Provide the (x, y) coordinate of the cell's center where the given text is located.  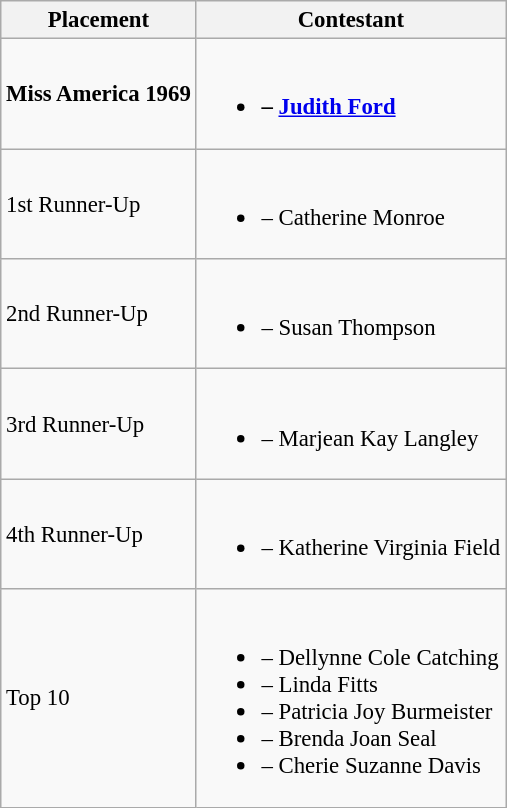
Top 10 (98, 698)
Placement (98, 20)
– Katherine Virginia Field (350, 534)
– Susan Thompson (350, 314)
Miss America 1969 (98, 94)
2nd Runner-Up (98, 314)
– Dellynne Cole Catching – Linda Fitts – Patricia Joy Burmeister – Brenda Joan Seal – Cherie Suzanne Davis (350, 698)
1st Runner-Up (98, 204)
4th Runner-Up (98, 534)
– Judith Ford (350, 94)
– Catherine Monroe (350, 204)
– Marjean Kay Langley (350, 424)
Contestant (350, 20)
3rd Runner-Up (98, 424)
